Find where the given text appears and provide that cell's center as (x, y) coordinate. 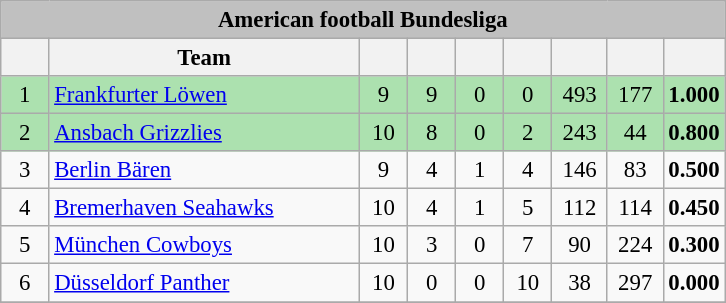
München Cowboys (204, 245)
243 (580, 133)
90 (580, 245)
Bremerhaven Seahawks (204, 208)
American football Bundesliga (363, 20)
297 (635, 283)
224 (635, 245)
0.450 (694, 208)
1.000 (694, 95)
Ansbach Grizzlies (204, 133)
0.000 (694, 283)
8 (432, 133)
Frankfurter Löwen (204, 95)
7 (528, 245)
146 (580, 170)
83 (635, 170)
6 (25, 283)
112 (580, 208)
0.800 (694, 133)
0.300 (694, 245)
177 (635, 95)
0.500 (694, 170)
38 (580, 283)
493 (580, 95)
44 (635, 133)
Düsseldorf Panther (204, 283)
114 (635, 208)
Team (204, 58)
Berlin Bären (204, 170)
